Determine the (x, y) coordinate at the center of the cell enclosing the given text.  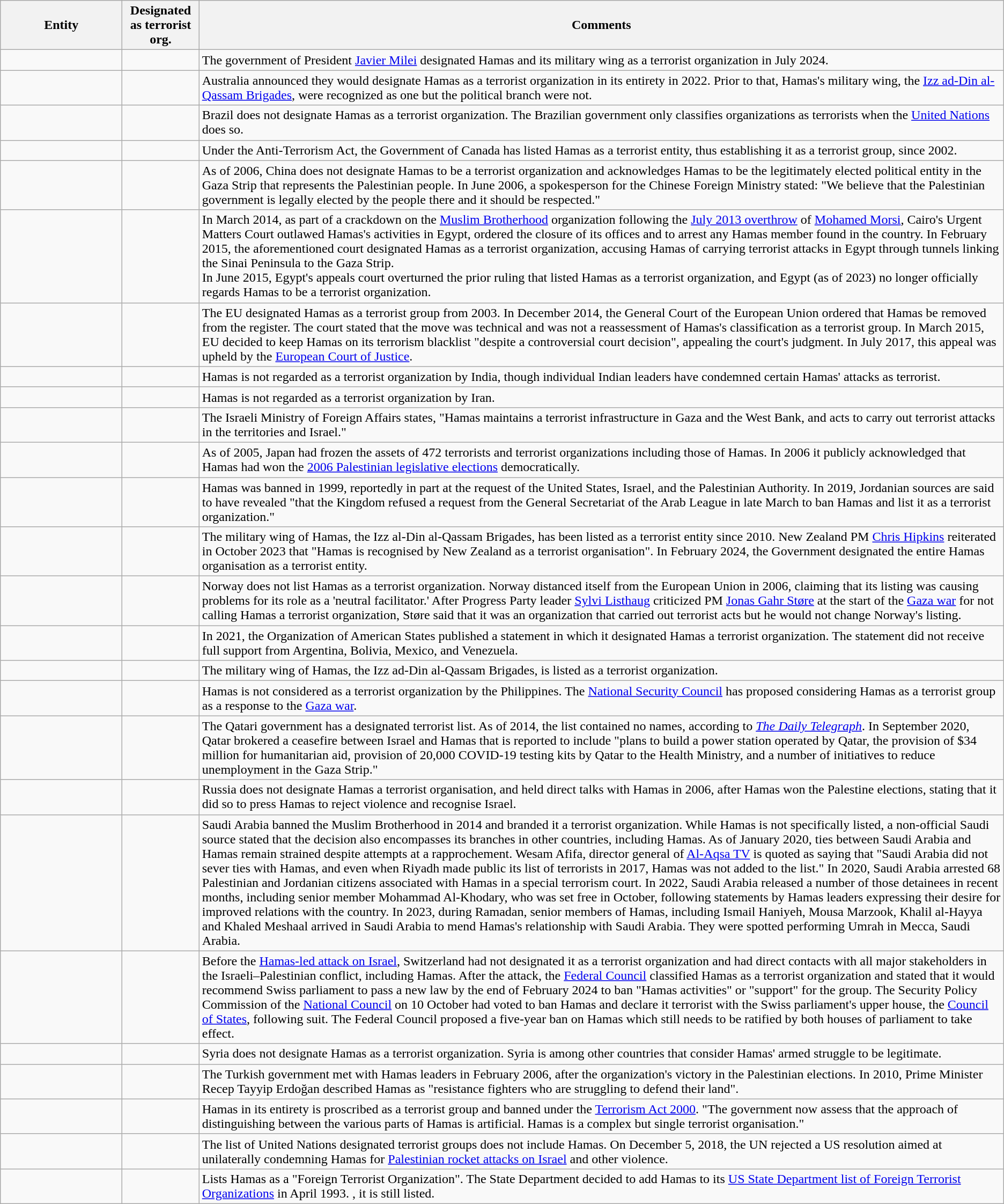
The government of President Javier Milei designated Hamas and its military wing as a terrorist organization in July 2024. (601, 60)
Syria does not designate Hamas as a terrorist organization. Syria is among other countries that consider Hamas' armed struggle to be legitimate. (601, 1054)
Entity (61, 25)
Hamas is not regarded as a terrorist organization by India, though individual Indian leaders have condemned certain Hamas' attacks as terrorist. (601, 377)
Designated as terrorist org. (161, 25)
The military wing of Hamas, the Izz ad-Din al-Qassam Brigades, is listed as a terrorist organization. (601, 671)
Under the Anti-Terrorism Act, the Government of Canada has listed Hamas as a terrorist entity, thus establishing it as a terrorist group, since 2002. (601, 150)
Hamas is not regarded as a terrorist organization by Iran. (601, 397)
Comments (601, 25)
